Find where the given text appears and provide that cell's center as (x, y) coordinate. 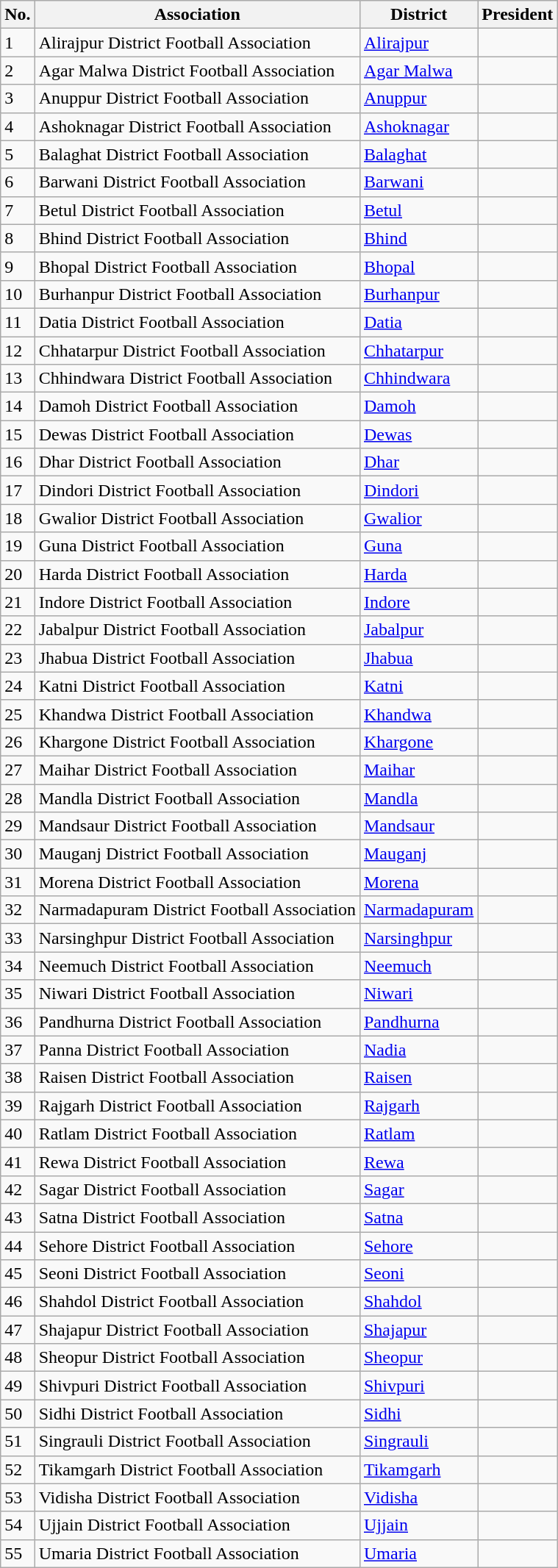
Jhabua District Football Association (197, 658)
Rewa (418, 1161)
Gwalior District Football Association (197, 518)
18 (18, 518)
Alirajpur District Football Association (197, 43)
Chhindwara (418, 379)
Barwani (418, 182)
Bhopal District Football Association (197, 266)
Harda (418, 574)
23 (18, 658)
13 (18, 379)
Datia District Football Association (197, 322)
Sehore District Football Association (197, 1246)
Katni (418, 686)
Dewas (418, 434)
Dindori (418, 490)
53 (18, 1497)
Burhanpur (418, 294)
Mauganj District Football Association (197, 854)
Ashoknagar (418, 126)
52 (18, 1469)
Balaghat (418, 154)
Maihar District Football Association (197, 770)
38 (18, 1078)
Sehore (418, 1246)
Seoni (418, 1274)
Harda District Football Association (197, 574)
35 (18, 994)
16 (18, 462)
Mandsaur District Football Association (197, 826)
Narmadapuram (418, 910)
46 (18, 1302)
Pandhurna District Football Association (197, 1022)
Raisen District Football Association (197, 1078)
44 (18, 1246)
48 (18, 1358)
Bhind (418, 238)
28 (18, 798)
Burhanpur District Football Association (197, 294)
6 (18, 182)
4 (18, 126)
19 (18, 546)
Mandla District Football Association (197, 798)
Morena (418, 882)
Raisen (418, 1078)
District (418, 15)
2 (18, 71)
Balaghat District Football Association (197, 154)
Tikamgarh District Football Association (197, 1469)
Damoh (418, 407)
Sidhi District Football Association (197, 1414)
47 (18, 1330)
Gwalior (418, 518)
Maihar (418, 770)
Jabalpur District Football Association (197, 630)
Dewas District Football Association (197, 434)
Nadia (418, 1050)
11 (18, 322)
Damoh District Football Association (197, 407)
37 (18, 1050)
20 (18, 574)
1 (18, 43)
Neemuch (418, 966)
Sagar District Football Association (197, 1189)
29 (18, 826)
55 (18, 1553)
Mandla (418, 798)
Panna District Football Association (197, 1050)
Bhopal (418, 266)
22 (18, 630)
Satna (418, 1217)
Rewa District Football Association (197, 1161)
Shajapur (418, 1330)
Pandhurna (418, 1022)
Mauganj (418, 854)
Dhar District Football Association (197, 462)
Niwari District Football Association (197, 994)
39 (18, 1106)
Neemuch District Football Association (197, 966)
Anuppur (418, 99)
Jhabua (418, 658)
Khandwa (418, 714)
Tikamgarh (418, 1469)
Ujjain (418, 1525)
Alirajpur (418, 43)
49 (18, 1386)
Satna District Football Association (197, 1217)
Khargone District Football Association (197, 742)
Sheopur (418, 1358)
Narmadapuram District Football Association (197, 910)
Datia (418, 322)
7 (18, 210)
President (518, 15)
50 (18, 1414)
Betul District Football Association (197, 210)
21 (18, 602)
Indore District Football Association (197, 602)
43 (18, 1217)
Shivpuri (418, 1386)
Umaria District Football Association (197, 1553)
Association (197, 15)
14 (18, 407)
25 (18, 714)
51 (18, 1442)
Betul (418, 210)
Singrauli District Football Association (197, 1442)
Chhatarpur District Football Association (197, 351)
Dhar (418, 462)
Sheopur District Football Association (197, 1358)
Ratlam (418, 1134)
Vidisha District Football Association (197, 1497)
Khandwa District Football Association (197, 714)
Guna (418, 546)
Ratlam District Football Association (197, 1134)
34 (18, 966)
9 (18, 266)
No. (18, 15)
Jabalpur (418, 630)
27 (18, 770)
42 (18, 1189)
Rajgarh District Football Association (197, 1106)
32 (18, 910)
26 (18, 742)
5 (18, 154)
31 (18, 882)
12 (18, 351)
Katni District Football Association (197, 686)
41 (18, 1161)
Khargone (418, 742)
Agar Malwa (418, 71)
24 (18, 686)
Sagar (418, 1189)
Umaria (418, 1553)
Chhatarpur (418, 351)
54 (18, 1525)
Narsinghpur (418, 938)
36 (18, 1022)
Bhind District Football Association (197, 238)
Barwani District Football Association (197, 182)
10 (18, 294)
Seoni District Football Association (197, 1274)
Guna District Football Association (197, 546)
Shivpuri District Football Association (197, 1386)
Indore (418, 602)
Chhindwara District Football Association (197, 379)
15 (18, 434)
8 (18, 238)
Shahdol (418, 1302)
Shajapur District Football Association (197, 1330)
17 (18, 490)
Sidhi (418, 1414)
Agar Malwa District Football Association (197, 71)
Ujjain District Football Association (197, 1525)
45 (18, 1274)
30 (18, 854)
Dindori District Football Association (197, 490)
Mandsaur (418, 826)
Niwari (418, 994)
Rajgarh (418, 1106)
Morena District Football Association (197, 882)
33 (18, 938)
Narsinghpur District Football Association (197, 938)
Shahdol District Football Association (197, 1302)
Ashoknagar District Football Association (197, 126)
40 (18, 1134)
Vidisha (418, 1497)
Anuppur District Football Association (197, 99)
3 (18, 99)
Singrauli (418, 1442)
